Find where the given text appears and provide that cell's center as (x, y) coordinate. 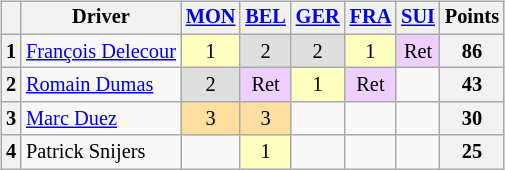
25 (472, 152)
30 (472, 119)
43 (472, 85)
4 (11, 152)
86 (472, 51)
FRA (371, 18)
Points (472, 18)
Marc Duez (101, 119)
MON (211, 18)
SUI (418, 18)
GER (318, 18)
Driver (101, 18)
Romain Dumas (101, 85)
François Delecour (101, 51)
BEL (265, 18)
Patrick Snijers (101, 152)
